Detect which cell encompasses the target text, then output its (X, Y) center coordinate. 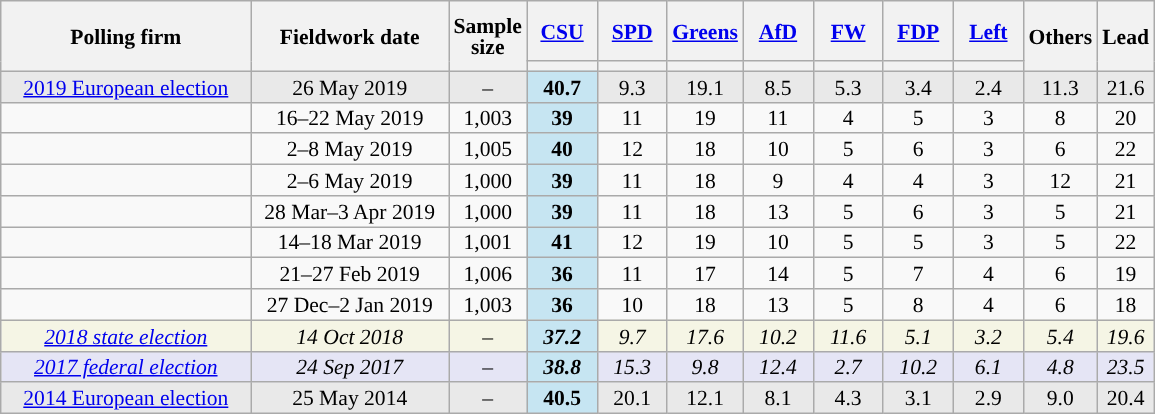
40.5 (562, 398)
14–18 Mar 2019 (350, 242)
20.1 (632, 398)
15.3 (632, 366)
11.6 (848, 336)
Samplesize (487, 36)
12.1 (705, 398)
21–27 Feb 2019 (350, 274)
SPD (632, 31)
6.1 (988, 366)
40.7 (562, 86)
37.2 (562, 336)
8.5 (778, 86)
19.6 (1126, 336)
17 (705, 274)
28 Mar–3 Apr 2019 (350, 212)
25 May 2014 (350, 398)
41 (562, 242)
7 (918, 274)
2–6 May 2019 (350, 180)
2014 European election (126, 398)
3.2 (988, 336)
FDP (918, 31)
1,005 (487, 150)
9.7 (632, 336)
20.4 (1126, 398)
5.4 (1060, 336)
14 (778, 274)
Left (988, 31)
3.1 (918, 398)
9.8 (705, 366)
AfD (778, 31)
2019 European election (126, 86)
40 (562, 150)
23.5 (1126, 366)
16–22 May 2019 (350, 118)
9 (778, 180)
24 Sep 2017 (350, 366)
2.9 (988, 398)
38.8 (562, 366)
2.4 (988, 86)
2017 federal election (126, 366)
4.3 (848, 398)
17.6 (705, 336)
2–8 May 2019 (350, 150)
27 Dec–2 Jan 2019 (350, 304)
Fieldwork date (350, 36)
Greens (705, 31)
Polling firm (126, 36)
8.1 (778, 398)
1,006 (487, 274)
14 Oct 2018 (350, 336)
9.3 (632, 86)
Lead (1126, 36)
5.1 (918, 336)
11.3 (1060, 86)
FW (848, 31)
2.7 (848, 366)
19.1 (705, 86)
2018 state election (126, 336)
21.6 (1126, 86)
CSU (562, 31)
12.4 (778, 366)
3.4 (918, 86)
4.8 (1060, 366)
20 (1126, 118)
5.3 (848, 86)
Others (1060, 36)
1,001 (487, 242)
26 May 2019 (350, 86)
9.0 (1060, 398)
